Scan for the cell matching the given text and deliver its (x, y) coordinate at center. 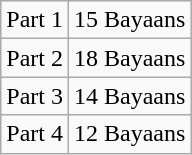
Part 4 (35, 134)
15 Bayaans (129, 20)
Part 2 (35, 58)
14 Bayaans (129, 96)
Part 3 (35, 96)
18 Bayaans (129, 58)
Part 1 (35, 20)
12 Bayaans (129, 134)
